Identify which cell holds the provided text, then report its [X, Y] central coordinate. 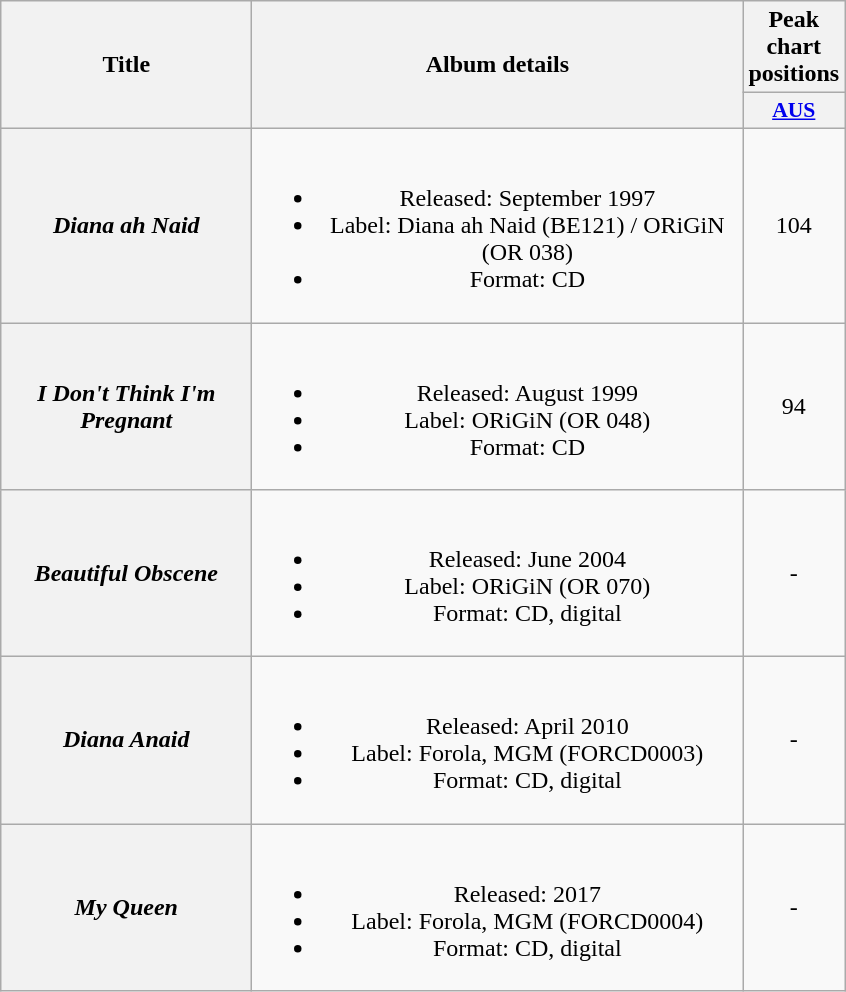
Released: September 1997Label: Diana ah Naid (BE121) / ORiGiN (OR 038)Format: CD [498, 225]
I Don't Think I'm Pregnant [126, 406]
Released: April 2010Label: Forola, MGM (FORCD0003)Format: CD, digital [498, 740]
Released: August 1999Label: ORiGiN (OR 048)Format: CD [498, 406]
Diana ah Naid [126, 225]
Peak chart positions [794, 47]
Album details [498, 65]
My Queen [126, 908]
Beautiful Obscene [126, 574]
Released: 2017Label: Forola, MGM (FORCD0004)Format: CD, digital [498, 908]
Diana Anaid [126, 740]
94 [794, 406]
Released: June 2004Label: ORiGiN (OR 070)Format: CD, digital [498, 574]
AUS [794, 111]
104 [794, 225]
Title [126, 65]
